Capture the cell that displays the provided text and extract its [x, y] central coordinate. 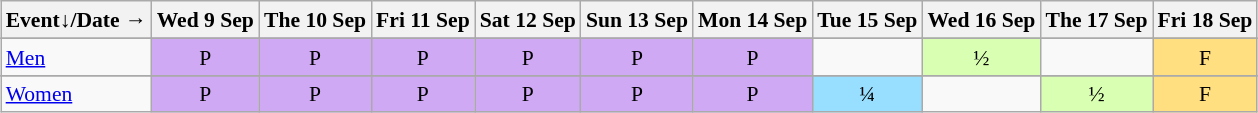
¼ [867, 94]
The 10 Sep [315, 20]
Wed 9 Sep [206, 20]
Fri 18 Sep [1206, 20]
Tue 15 Sep [867, 20]
Sun 13 Sep [637, 20]
Event↓/Date → [76, 20]
Fri 11 Sep [423, 20]
Wed 16 Sep [981, 20]
Women [76, 94]
The 17 Sep [1096, 20]
Sat 12 Sep [528, 20]
Men [76, 56]
Mon 14 Sep [752, 20]
